For the text-containing cell, return its midpoint in (x, y) coordinate format. 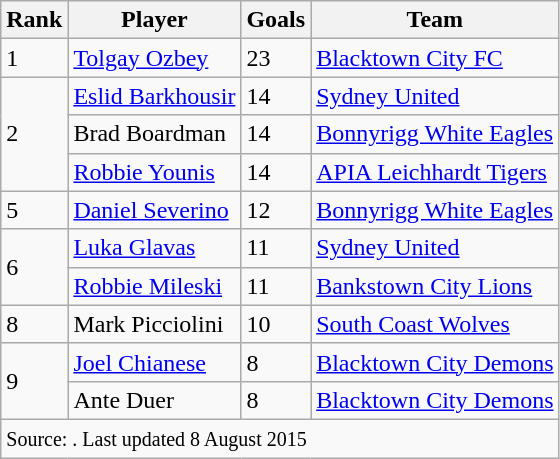
12 (276, 210)
Eslid Barkhousir (154, 96)
Daniel Severino (154, 210)
Rank (34, 20)
Robbie Mileski (154, 286)
Team (435, 20)
Source: . Last updated 8 August 2015 (280, 438)
6 (34, 267)
APIA Leichhardt Tigers (435, 172)
2 (34, 134)
Bankstown City Lions (435, 286)
Tolgay Ozbey (154, 58)
South Coast Wolves (435, 324)
Ante Duer (154, 400)
Mark Picciolini (154, 324)
Joel Chianese (154, 362)
Brad Boardman (154, 134)
Goals (276, 20)
Blacktown City FC (435, 58)
23 (276, 58)
5 (34, 210)
Player (154, 20)
1 (34, 58)
10 (276, 324)
Robbie Younis (154, 172)
9 (34, 381)
Luka Glavas (154, 248)
